Scan for the cell matching the given text and deliver its [X, Y] coordinate at center. 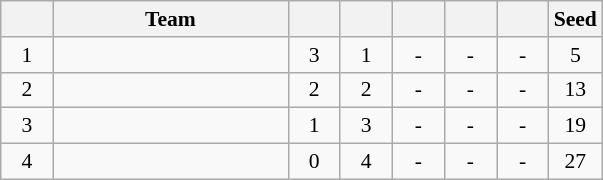
19 [576, 126]
Team [170, 19]
5 [576, 55]
0 [314, 162]
27 [576, 162]
13 [576, 90]
Seed [576, 19]
